Capture the cell that displays the provided text and extract its (x, y) central coordinate. 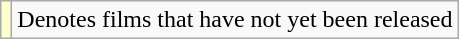
Denotes films that have not yet been released (235, 20)
